Search for the cell housing the specified text and yield its [X, Y] center coordinate. 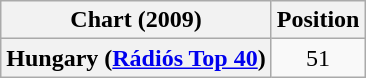
Hungary (Rádiós Top 40) [136, 58]
51 [318, 58]
Chart (2009) [136, 20]
Position [318, 20]
